Determine the [x, y] coordinate at the center of the cell enclosing the given text.  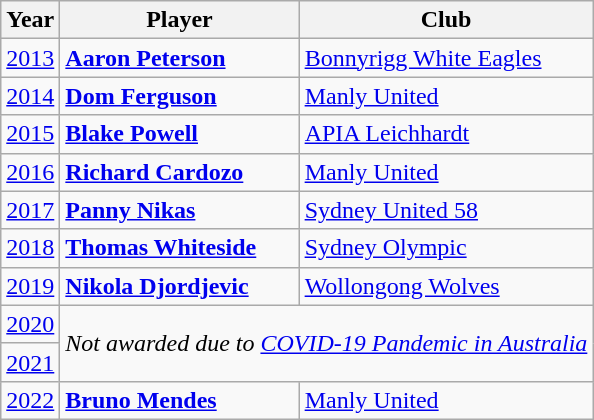
Aaron Peterson [180, 58]
2020 [30, 324]
2019 [30, 286]
Year [30, 20]
Wollongong Wolves [446, 286]
Dom Ferguson [180, 96]
2016 [30, 172]
Blake Powell [180, 134]
Not awarded due to COVID-19 Pandemic in Australia [326, 343]
APIA Leichhardt [446, 134]
2017 [30, 210]
2015 [30, 134]
2014 [30, 96]
Bonnyrigg White Eagles [446, 58]
Richard Cardozo [180, 172]
Club [446, 20]
2022 [30, 400]
2013 [30, 58]
Sydney Olympic [446, 248]
Thomas Whiteside [180, 248]
Panny Nikas [180, 210]
Nikola Djordjevic [180, 286]
2021 [30, 362]
2018 [30, 248]
Sydney United 58 [446, 210]
Player [180, 20]
Bruno Mendes [180, 400]
